Capture the cell that displays the provided text and extract its [X, Y] central coordinate. 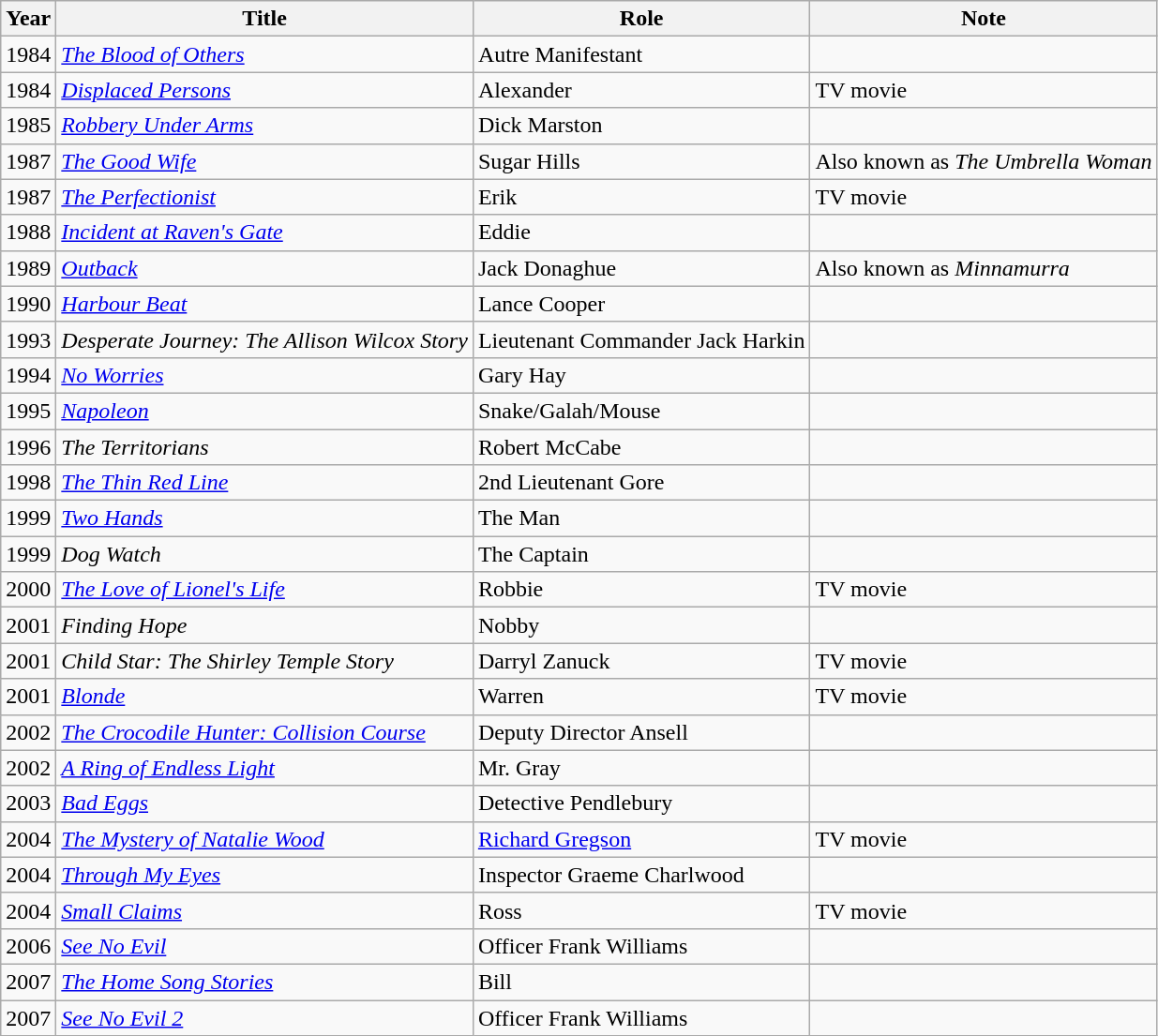
1995 [28, 411]
Jack Donaghue [641, 268]
Bill [641, 982]
Year [28, 19]
Detective Pendlebury [641, 803]
Finding Hope [264, 625]
See No Evil 2 [264, 1017]
Outback [264, 268]
Child Star: The Shirley Temple Story [264, 661]
The Man [641, 518]
Inspector Graeme Charlwood [641, 875]
The Territorians [264, 447]
The Home Song Stories [264, 982]
1998 [28, 483]
The Captain [641, 554]
Gary Hay [641, 375]
2006 [28, 946]
Also known as Minnamurra [984, 268]
Robert McCabe [641, 447]
The Thin Red Line [264, 483]
Mr. Gray [641, 768]
1988 [28, 233]
Darryl Zanuck [641, 661]
Small Claims [264, 910]
Harbour Beat [264, 304]
Robbie [641, 590]
Warren [641, 697]
Eddie [641, 233]
Two Hands [264, 518]
Bad Eggs [264, 803]
The Mystery of Natalie Wood [264, 839]
Dick Marston [641, 126]
1996 [28, 447]
Snake/Galah/Mouse [641, 411]
2003 [28, 803]
Alexander [641, 90]
1993 [28, 339]
Napoleon [264, 411]
2000 [28, 590]
Robbery Under Arms [264, 126]
Blonde [264, 697]
The Good Wife [264, 161]
Richard Gregson [641, 839]
Displaced Persons [264, 90]
Role [641, 19]
See No Evil [264, 946]
Nobby [641, 625]
Note [984, 19]
The Perfectionist [264, 197]
1994 [28, 375]
Ross [641, 910]
Title [264, 19]
Sugar Hills [641, 161]
Autre Manifestant [641, 54]
No Worries [264, 375]
Dog Watch [264, 554]
A Ring of Endless Light [264, 768]
1989 [28, 268]
Lance Cooper [641, 304]
1990 [28, 304]
Incident at Raven's Gate [264, 233]
The Crocodile Hunter: Collision Course [264, 732]
Lieutenant Commander Jack Harkin [641, 339]
Desperate Journey: The Allison Wilcox Story [264, 339]
2nd Lieutenant Gore [641, 483]
Through My Eyes [264, 875]
Also known as The Umbrella Woman [984, 161]
Erik [641, 197]
Deputy Director Ansell [641, 732]
The Love of Lionel's Life [264, 590]
1985 [28, 126]
The Blood of Others [264, 54]
